Search for the cell housing the specified text and yield its [X, Y] center coordinate. 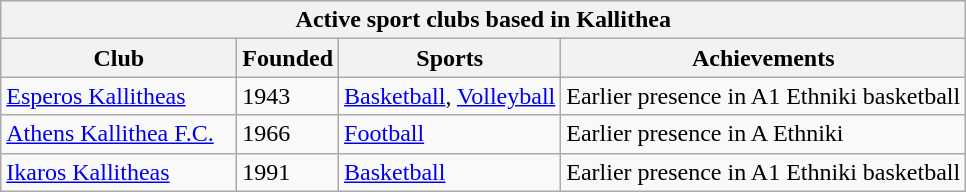
1943 [288, 96]
Basketball [450, 172]
1991 [288, 172]
Club [119, 58]
Founded [288, 58]
Athens Kallithea F.C. [119, 134]
Achievements [764, 58]
Ikaros Kallitheas [119, 172]
Esperos Kallitheas [119, 96]
1966 [288, 134]
Football [450, 134]
Earlier presence in A Ethniki [764, 134]
Basketball, Volleyball [450, 96]
Active sport clubs based in Kallithea [484, 20]
Sports [450, 58]
